Detect which cell encompasses the target text, then output its [x, y] center coordinate. 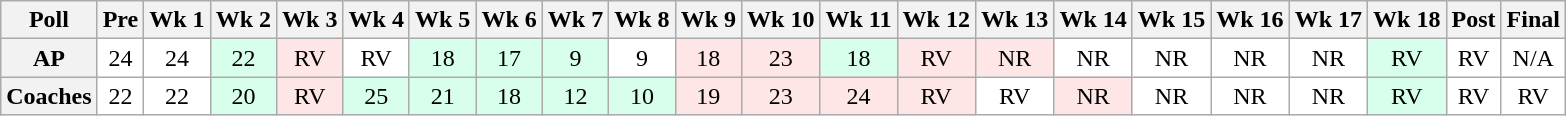
AP [49, 58]
Wk 15 [1171, 20]
17 [509, 58]
Wk 17 [1328, 20]
Post [1474, 20]
Wk 1 [177, 20]
Wk 14 [1093, 20]
Wk 2 [243, 20]
Wk 6 [509, 20]
Wk 7 [575, 20]
Wk 13 [1014, 20]
Wk 3 [310, 20]
N/A [1533, 58]
Wk 18 [1407, 20]
21 [442, 96]
Final [1533, 20]
Wk 8 [642, 20]
Pre [120, 20]
Wk 9 [708, 20]
12 [575, 96]
Wk 16 [1250, 20]
Wk 12 [936, 20]
Poll [49, 20]
10 [642, 96]
Coaches [49, 96]
Wk 4 [376, 20]
Wk 5 [442, 20]
Wk 11 [858, 20]
19 [708, 96]
20 [243, 96]
25 [376, 96]
Wk 10 [781, 20]
